Identify which cell holds the provided text, then report its [X, Y] central coordinate. 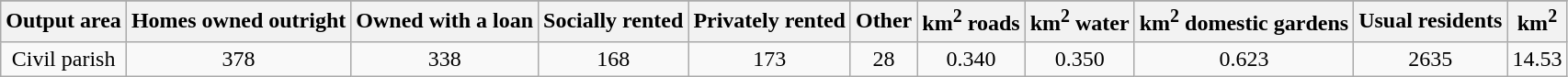
Homes owned outright [238, 22]
Privately rented [770, 22]
0.350 [1079, 59]
Civil parish [64, 59]
168 [614, 59]
2635 [1430, 59]
km2 water [1079, 22]
Socially rented [614, 22]
km2 domestic gardens [1244, 22]
14.53 [1537, 59]
Usual residents [1430, 22]
28 [883, 59]
km2 roads [971, 22]
Other [883, 22]
338 [445, 59]
Output area [64, 22]
km2 [1537, 22]
378 [238, 59]
Owned with a loan [445, 22]
0.623 [1244, 59]
173 [770, 59]
0.340 [971, 59]
